Identify which cell holds the provided text, then report its [X, Y] central coordinate. 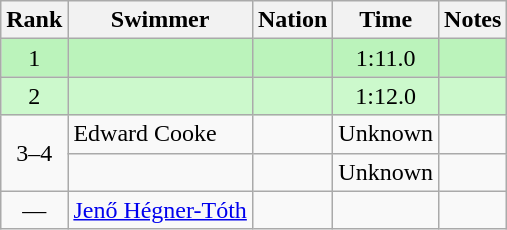
— [34, 210]
Jenő Hégner-Tóth [160, 210]
2 [34, 96]
1 [34, 58]
Swimmer [160, 20]
Edward Cooke [160, 134]
3–4 [34, 153]
1:12.0 [386, 96]
1:11.0 [386, 58]
Notes [473, 20]
Nation [292, 20]
Rank [34, 20]
Time [386, 20]
